Return the (X, Y) coordinate for the center point of the cell that contains the specified text.  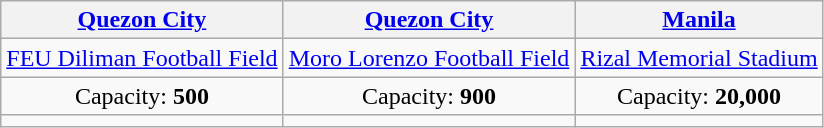
Rizal Memorial Stadium (699, 58)
FEU Diliman Football Field (142, 58)
Manila (699, 20)
Capacity: 500 (142, 96)
Moro Lorenzo Football Field (429, 58)
Capacity: 20,000 (699, 96)
Capacity: 900 (429, 96)
